For the text-containing cell, return its midpoint in (x, y) coordinate format. 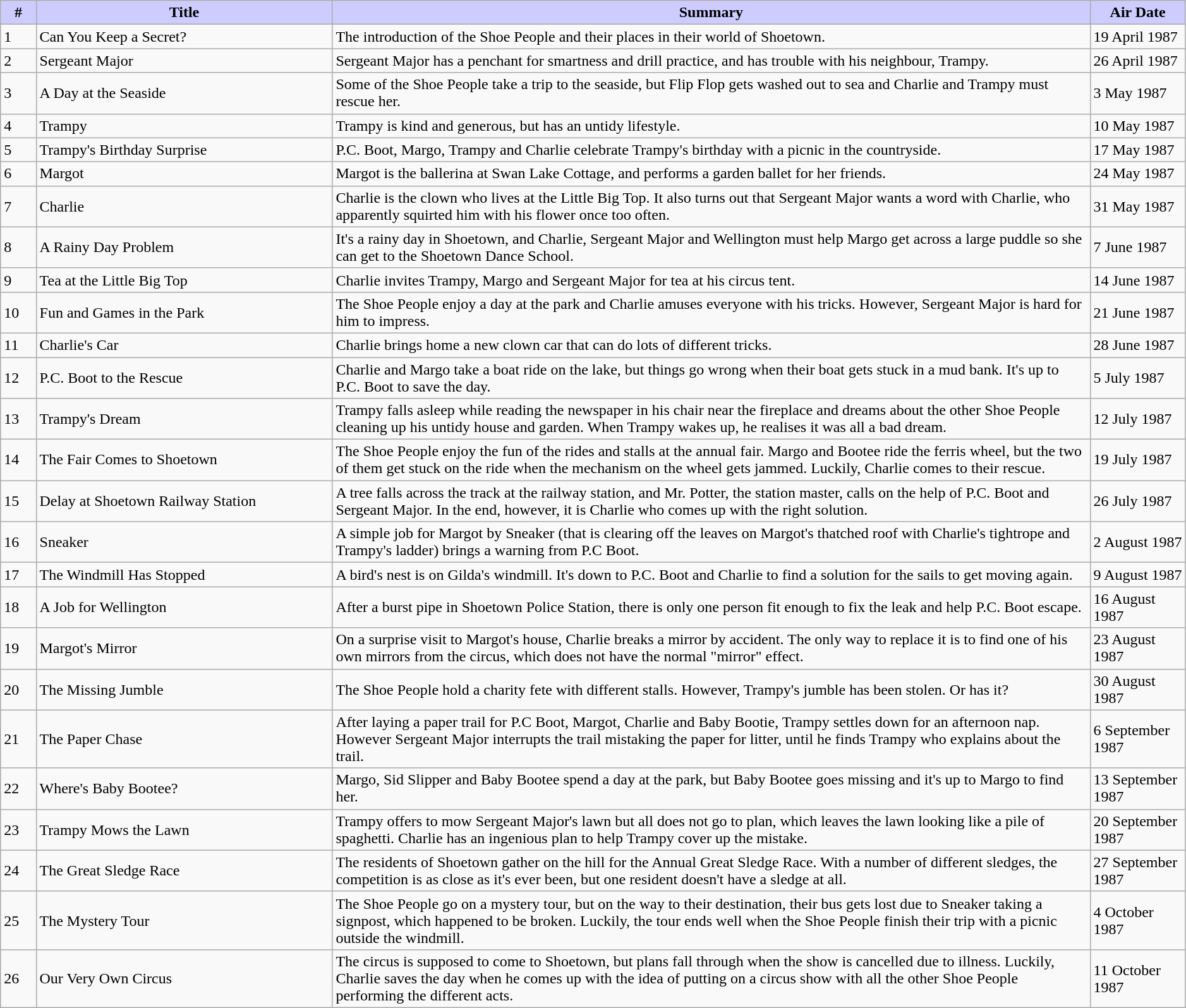
Air Date (1137, 13)
The Great Sledge Race (185, 870)
Charlie and Margo take a boat ride on the lake, but things go wrong when their boat gets stuck in a mud bank. It's up to P.C. Boot to save the day. (711, 378)
A Day at the Seaside (185, 93)
26 (18, 978)
The Windmill Has Stopped (185, 575)
5 July 1987 (1137, 378)
16 (18, 542)
17 May 1987 (1137, 150)
26 July 1987 (1137, 501)
Charlie's Car (185, 345)
12 July 1987 (1137, 419)
11 (18, 345)
Trampy is kind and generous, but has an untidy lifestyle. (711, 126)
7 June 1987 (1137, 248)
23 August 1987 (1137, 648)
Charlie invites Trampy, Margo and Sergeant Major for tea at his circus tent. (711, 280)
13 September 1987 (1137, 788)
23 (18, 830)
3 (18, 93)
4 October 1987 (1137, 920)
Margot's Mirror (185, 648)
3 May 1987 (1137, 93)
Margo, Sid Slipper and Baby Bootee spend a day at the park, but Baby Bootee goes missing and it's up to Margo to find her. (711, 788)
Margot is the ballerina at Swan Lake Cottage, and performs a garden ballet for her friends. (711, 174)
9 (18, 280)
26 April 1987 (1137, 61)
Sergeant Major (185, 61)
Some of the Shoe People take a trip to the seaside, but Flip Flop gets washed out to sea and Charlie and Trampy must rescue her. (711, 93)
11 October 1987 (1137, 978)
Our Very Own Circus (185, 978)
Sneaker (185, 542)
14 June 1987 (1137, 280)
P.C. Boot, Margo, Trampy and Charlie celebrate Trampy's birthday with a picnic in the countryside. (711, 150)
Trampy Mows the Lawn (185, 830)
21 (18, 739)
2 August 1987 (1137, 542)
The Fair Comes to Shoetown (185, 460)
25 (18, 920)
The introduction of the Shoe People and their places in their world of Shoetown. (711, 37)
The Paper Chase (185, 739)
Trampy (185, 126)
18 (18, 608)
17 (18, 575)
10 May 1987 (1137, 126)
19 April 1987 (1137, 37)
9 August 1987 (1137, 575)
P.C. Boot to the Rescue (185, 378)
12 (18, 378)
27 September 1987 (1137, 870)
Delay at Shoetown Railway Station (185, 501)
21 June 1987 (1137, 312)
20 September 1987 (1137, 830)
13 (18, 419)
Charlie brings home a new clown car that can do lots of different tricks. (711, 345)
Margot (185, 174)
24 (18, 870)
Trampy's Birthday Surprise (185, 150)
2 (18, 61)
# (18, 13)
20 (18, 690)
A Rainy Day Problem (185, 248)
19 (18, 648)
6 (18, 174)
5 (18, 150)
The Shoe People hold a charity fete with different stalls. However, Trampy's jumble has been stolen. Or has it? (711, 690)
8 (18, 248)
After a burst pipe in Shoetown Police Station, there is only one person fit enough to fix the leak and help P.C. Boot escape. (711, 608)
4 (18, 126)
10 (18, 312)
Tea at the Little Big Top (185, 280)
7 (18, 206)
Fun and Games in the Park (185, 312)
Sergeant Major has a penchant for smartness and drill practice, and has trouble with his neighbour, Trampy. (711, 61)
1 (18, 37)
6 September 1987 (1137, 739)
22 (18, 788)
Where's Baby Bootee? (185, 788)
19 July 1987 (1137, 460)
28 June 1987 (1137, 345)
Summary (711, 13)
Charlie (185, 206)
16 August 1987 (1137, 608)
Can You Keep a Secret? (185, 37)
A Job for Wellington (185, 608)
24 May 1987 (1137, 174)
14 (18, 460)
A bird's nest is on Gilda's windmill. It's down to P.C. Boot and Charlie to find a solution for the sails to get moving again. (711, 575)
Trampy's Dream (185, 419)
30 August 1987 (1137, 690)
The Shoe People enjoy a day at the park and Charlie amuses everyone with his tricks. However, Sergeant Major is hard for him to impress. (711, 312)
The Mystery Tour (185, 920)
15 (18, 501)
The Missing Jumble (185, 690)
31 May 1987 (1137, 206)
Title (185, 13)
